From the cell containing the given text, extract its center point as (x, y) coordinate. 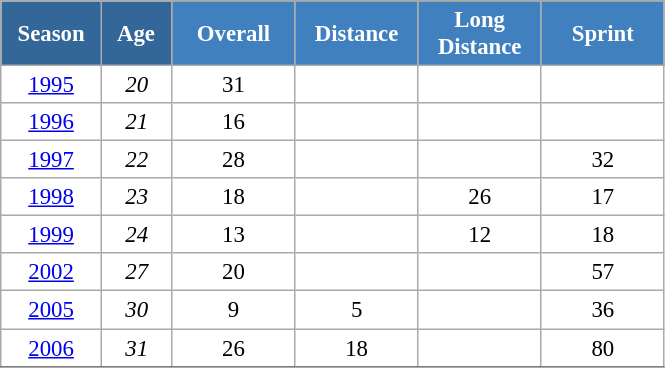
17 (602, 197)
32 (602, 160)
36 (602, 310)
12 (480, 235)
1996 (52, 122)
2005 (52, 310)
Distance (356, 34)
16 (234, 122)
1999 (52, 235)
Age (136, 34)
Sprint (602, 34)
13 (234, 235)
5 (356, 310)
Long Distance (480, 34)
24 (136, 235)
80 (602, 348)
57 (602, 273)
9 (234, 310)
1997 (52, 160)
30 (136, 310)
Season (52, 34)
2002 (52, 273)
27 (136, 273)
28 (234, 160)
21 (136, 122)
Overall (234, 34)
1995 (52, 85)
2006 (52, 348)
1998 (52, 197)
22 (136, 160)
23 (136, 197)
